Return the (X, Y) coordinate for the center point of the cell that contains the specified text.  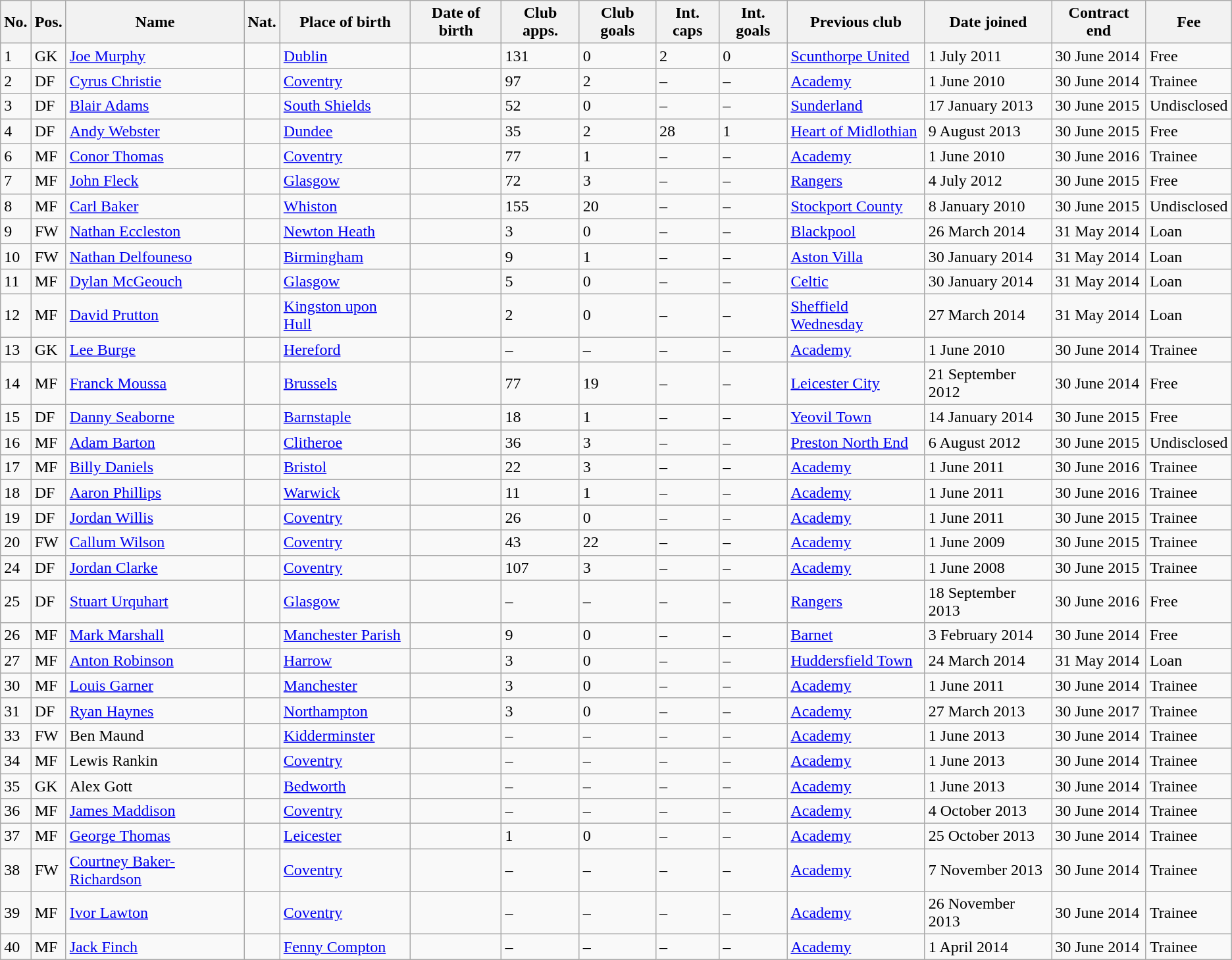
Celtic (856, 281)
John Fleck (155, 181)
George Thomas (155, 836)
Cyrus Christie (155, 81)
38 (16, 870)
Anton Robinson (155, 660)
Sunderland (856, 106)
1 April 2014 (988, 947)
Jordan Willis (155, 518)
Date joined (988, 22)
13 (16, 350)
9 August 2013 (988, 131)
28 (687, 131)
Aston Villa (856, 256)
Barnet (856, 635)
Huddersfield Town (856, 660)
Barnstaple (345, 417)
Leicester City (856, 383)
15 (16, 417)
97 (540, 81)
Danny Seaborne (155, 417)
14 (16, 383)
25 (16, 602)
Alex Gott (155, 786)
16 (16, 442)
8 (16, 206)
Contract end (1099, 22)
Hereford (345, 350)
26 March 2014 (988, 231)
Place of birth (345, 22)
7 November 2013 (988, 870)
Int. caps (687, 22)
10 (16, 256)
Andy Webster (155, 131)
7 (16, 181)
27 March 2013 (988, 710)
James Maddison (155, 811)
Sheffield Wednesday (856, 315)
25 October 2013 (988, 836)
31 (16, 710)
33 (16, 735)
Dublin (345, 56)
5 (540, 281)
Mark Marshall (155, 635)
Harrow (345, 660)
14 January 2014 (988, 417)
27 March 2014 (988, 315)
21 September 2012 (988, 383)
52 (540, 106)
South Shields (345, 106)
Int. goals (753, 22)
Fenny Compton (345, 947)
Blair Adams (155, 106)
No. (16, 22)
David Prutton (155, 315)
1 July 2011 (988, 56)
6 (16, 156)
Ryan Haynes (155, 710)
Ivor Lawton (155, 913)
Aaron Phillips (155, 493)
1 June 2009 (988, 543)
107 (540, 568)
Bristol (345, 467)
Ben Maund (155, 735)
37 (16, 836)
4 (16, 131)
155 (540, 206)
Nathan Delfouneso (155, 256)
Stuart Urquhart (155, 602)
18 September 2013 (988, 602)
12 (16, 315)
Scunthorpe United (856, 56)
Courtney Baker-Richardson (155, 870)
Lewis Rankin (155, 760)
4 October 2013 (988, 811)
Clitheroe (345, 442)
Jordan Clarke (155, 568)
Yeovil Town (856, 417)
Franck Moussa (155, 383)
Dylan McGeouch (155, 281)
26 November 2013 (988, 913)
Newton Heath (345, 231)
Manchester Parish (345, 635)
Joe Murphy (155, 56)
72 (540, 181)
Jack Finch (155, 947)
Kingston upon Hull (345, 315)
Preston North End (856, 442)
Nathan Eccleston (155, 231)
Date of birth (456, 22)
30 June 2017 (1099, 710)
Previous club (856, 22)
3 February 2014 (988, 635)
Club apps. (540, 22)
1 June 2008 (988, 568)
39 (16, 913)
24 March 2014 (988, 660)
Adam Barton (155, 442)
Northampton (345, 710)
Club goals (617, 22)
Lee Burge (155, 350)
Dundee (345, 131)
Pos. (49, 22)
30 (16, 685)
Brussels (345, 383)
4 July 2012 (988, 181)
Whiston (345, 206)
Billy Daniels (155, 467)
Blackpool (856, 231)
Stockport County (856, 206)
27 (16, 660)
Carl Baker (155, 206)
Fee (1189, 22)
Manchester (345, 685)
40 (16, 947)
131 (540, 56)
17 January 2013 (988, 106)
Louis Garner (155, 685)
Warwick (345, 493)
24 (16, 568)
Callum Wilson (155, 543)
Bedworth (345, 786)
Kidderminster (345, 735)
Name (155, 22)
6 August 2012 (988, 442)
34 (16, 760)
43 (540, 543)
Nat. (262, 22)
Birmingham (345, 256)
Conor Thomas (155, 156)
Leicester (345, 836)
17 (16, 467)
8 January 2010 (988, 206)
Heart of Midlothian (856, 131)
